Scan for the cell matching the given text and deliver its (X, Y) coordinate at center. 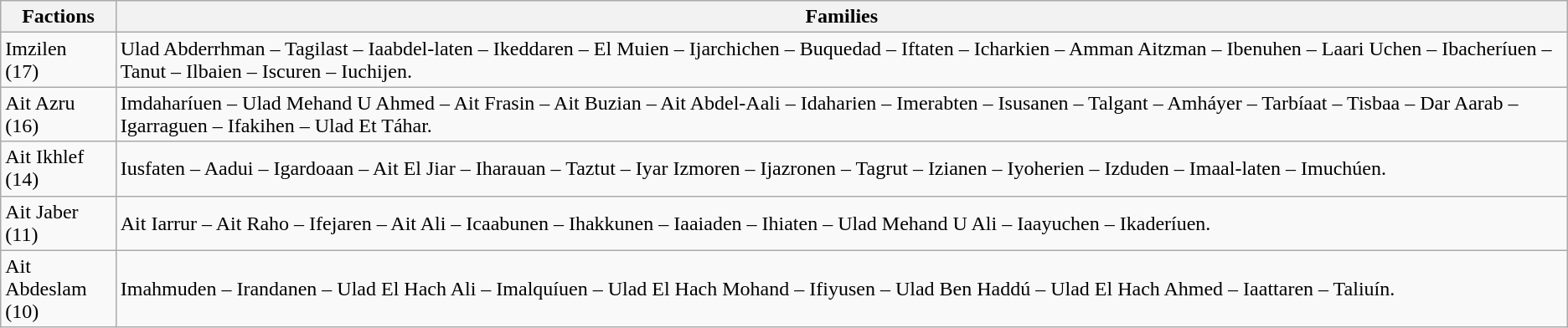
Ait Jaber(11) (59, 223)
Imzilen(17) (59, 60)
Ait Azru(16) (59, 114)
Factions (59, 17)
Imahmuden – Irandanen – Ulad El Hach Ali – Imalquíuen – Ulad El Hach Mohand – Ifiyusen – Ulad Ben Haddú – Ulad El Hach Ahmed – Iaattaren – Taliuín. (841, 289)
Families (841, 17)
Ait Ikhlef(14) (59, 169)
Ait Iarrur – Ait Raho – Ifejaren – Ait Ali – Icaabunen – Ihakkunen – Iaaiaden – Ihiaten – Ulad Mehand U Ali – Iaayuchen – Ikaderíuen. (841, 223)
Ait Abdeslam(10) (59, 289)
